For the text-containing cell, return its midpoint in (x, y) coordinate format. 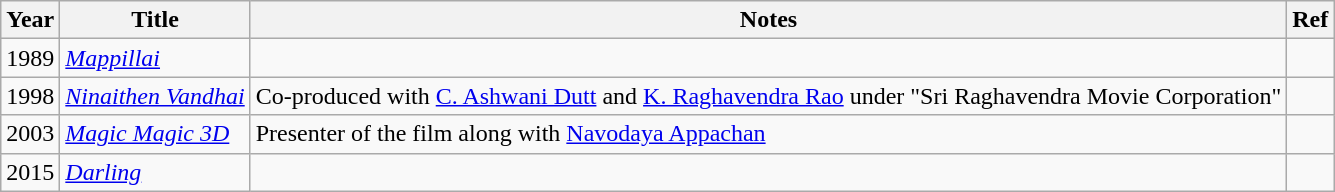
Year (30, 20)
Ninaithen Vandhai (155, 96)
1989 (30, 58)
Notes (768, 20)
2015 (30, 172)
Mappillai (155, 58)
1998 (30, 96)
Presenter of the film along with Navodaya Appachan (768, 134)
Ref (1310, 20)
Co-produced with C. Ashwani Dutt and K. Raghavendra Rao under "Sri Raghavendra Movie Corporation" (768, 96)
Magic Magic 3D (155, 134)
Title (155, 20)
Darling (155, 172)
2003 (30, 134)
